Detect which cell encompasses the target text, then output its [x, y] center coordinate. 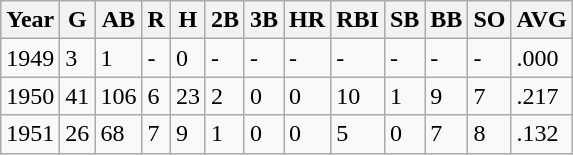
23 [188, 96]
26 [78, 134]
6 [156, 96]
AB [118, 20]
2 [224, 96]
3B [264, 20]
.000 [542, 58]
1951 [30, 134]
RBI [358, 20]
BB [446, 20]
2B [224, 20]
.217 [542, 96]
1950 [30, 96]
5 [358, 134]
SO [490, 20]
SB [404, 20]
R [156, 20]
68 [118, 134]
Year [30, 20]
8 [490, 134]
41 [78, 96]
AVG [542, 20]
.132 [542, 134]
H [188, 20]
106 [118, 96]
1949 [30, 58]
3 [78, 58]
10 [358, 96]
HR [308, 20]
G [78, 20]
